For the text-containing cell, return its midpoint in [X, Y] coordinate format. 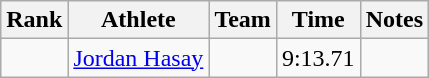
Rank [34, 20]
Athlete [138, 20]
Jordan Hasay [138, 58]
Time [318, 20]
9:13.71 [318, 58]
Notes [394, 20]
Team [243, 20]
